Identify which cell holds the provided text, then report its [X, Y] central coordinate. 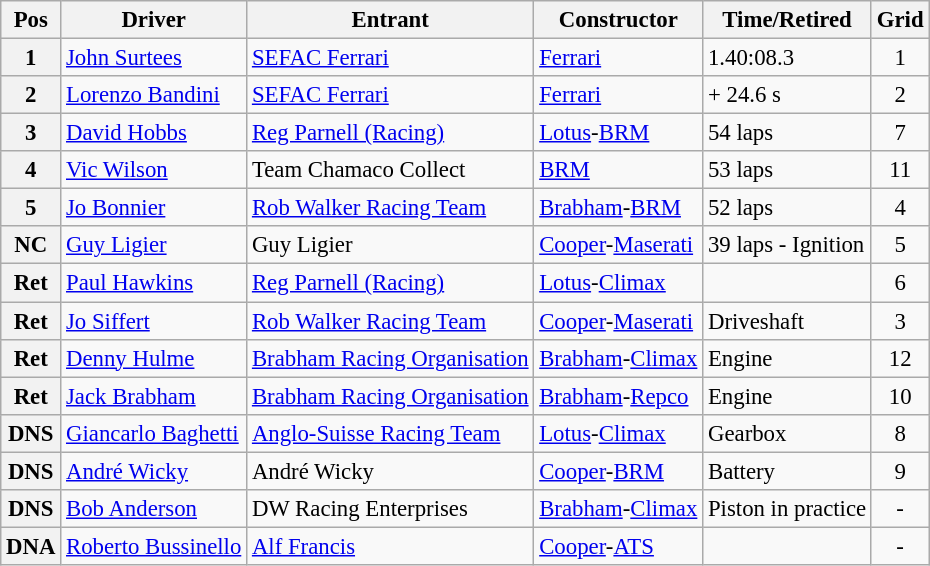
Denny Hulme [154, 358]
NC [31, 245]
1.40:08.3 [788, 58]
DNA [31, 546]
6 [900, 283]
Cooper-BRM [618, 471]
Roberto Bussinello [154, 546]
Driveshaft [788, 321]
Pos [31, 20]
David Hobbs [154, 133]
Brabham-BRM [618, 208]
9 [900, 471]
Vic Wilson [154, 170]
Battery [788, 471]
Time/Retired [788, 20]
Jo Siffert [154, 321]
Driver [154, 20]
10 [900, 396]
Brabham-Repco [618, 396]
Paul Hawkins [154, 283]
52 laps [788, 208]
BRM [618, 170]
DW Racing Enterprises [390, 509]
Lotus-BRM [618, 133]
Cooper-ATS [618, 546]
Alf Francis [390, 546]
Piston in practice [788, 509]
Grid [900, 20]
Constructor [618, 20]
Gearbox [788, 433]
8 [900, 433]
Jack Brabham [154, 396]
Bob Anderson [154, 509]
54 laps [788, 133]
39 laps - Ignition [788, 245]
John Surtees [154, 58]
12 [900, 358]
53 laps [788, 170]
+ 24.6 s [788, 95]
Jo Bonnier [154, 208]
Lorenzo Bandini [154, 95]
Anglo-Suisse Racing Team [390, 433]
Giancarlo Baghetti [154, 433]
Team Chamaco Collect [390, 170]
Entrant [390, 20]
7 [900, 133]
11 [900, 170]
